Pinpoint the cell where the given text exists, returning its [X, Y] midpoint coordinate. 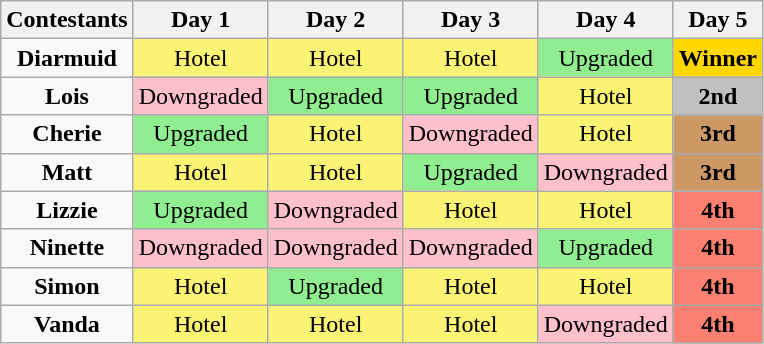
Diarmuid [67, 58]
2nd [718, 96]
Day 5 [718, 20]
Day 1 [200, 20]
Contestants [67, 20]
Day 2 [336, 20]
Winner [718, 58]
Day 4 [606, 20]
Day 3 [470, 20]
Lois [67, 96]
Vanda [67, 324]
Lizzie [67, 210]
Simon [67, 286]
Cherie [67, 134]
Ninette [67, 248]
Matt [67, 172]
